Search for the cell housing the specified text and yield its [x, y] center coordinate. 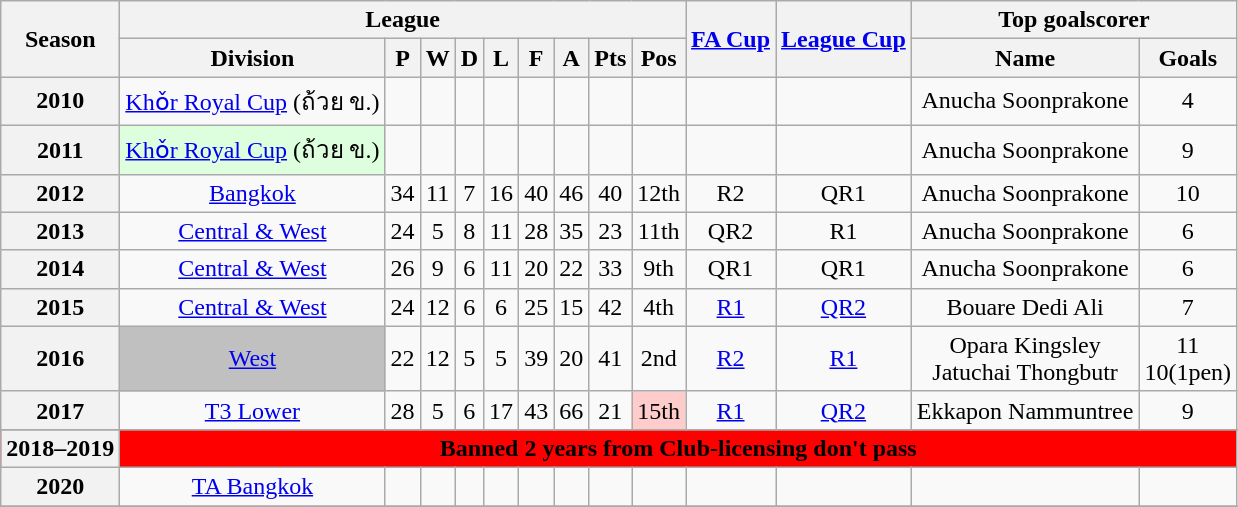
2012 [60, 193]
2018–2019 [60, 448]
T3 Lower [252, 410]
43 [536, 410]
39 [536, 358]
9th [659, 269]
A [572, 58]
21 [610, 410]
Name [1025, 58]
46 [572, 193]
2011 [60, 150]
4 [1188, 102]
23 [610, 231]
15 [572, 307]
2010 [60, 102]
W [438, 58]
FA Cup [731, 39]
42 [610, 307]
2016 [60, 358]
2017 [60, 410]
2013 [60, 231]
2nd [659, 358]
17 [502, 410]
Season [60, 39]
Division [252, 58]
2014 [60, 269]
Ekkapon Nammuntree [1025, 410]
2020 [60, 486]
P [402, 58]
Bouare Dedi Ali [1025, 307]
West [252, 358]
Top goalscorer [1074, 20]
10 [1188, 193]
26 [402, 269]
33 [610, 269]
League Cup [844, 39]
Banned 2 years from Club-licensing don't pass [678, 448]
15th [659, 410]
41 [610, 358]
11th [659, 231]
1110(1pen) [1188, 358]
Pos [659, 58]
12th [659, 193]
Bangkok [252, 193]
Pts [610, 58]
TA Bangkok [252, 486]
16 [502, 193]
F [536, 58]
35 [572, 231]
L [502, 58]
League [403, 20]
4th [659, 307]
8 [469, 231]
Goals [1188, 58]
34 [402, 193]
2015 [60, 307]
66 [572, 410]
Opara KingsleyJatuchai Thongbutr [1025, 358]
D [469, 58]
25 [536, 307]
